For the text-containing cell, return its midpoint in [X, Y] coordinate format. 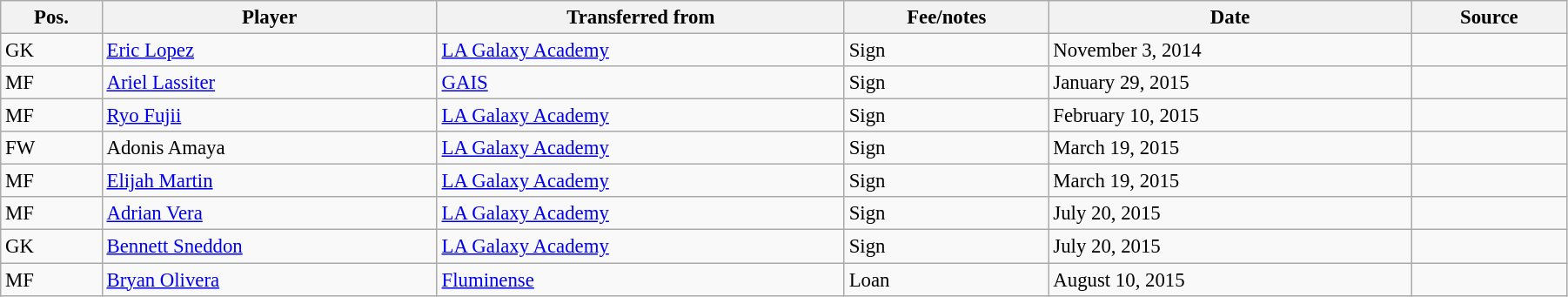
Adonis Amaya [270, 148]
Fee/notes [947, 17]
Player [270, 17]
FW [51, 148]
Fluminense [640, 280]
August 10, 2015 [1230, 280]
Elijah Martin [270, 181]
Ryo Fujii [270, 116]
Bennett Sneddon [270, 246]
November 3, 2014 [1230, 51]
February 10, 2015 [1230, 116]
Adrian Vera [270, 213]
Date [1230, 17]
Transferred from [640, 17]
January 29, 2015 [1230, 83]
Bryan Olivera [270, 280]
Eric Lopez [270, 51]
GAIS [640, 83]
Source [1489, 17]
Loan [947, 280]
Pos. [51, 17]
Ariel Lassiter [270, 83]
